Search for the cell housing the specified text and yield its [x, y] center coordinate. 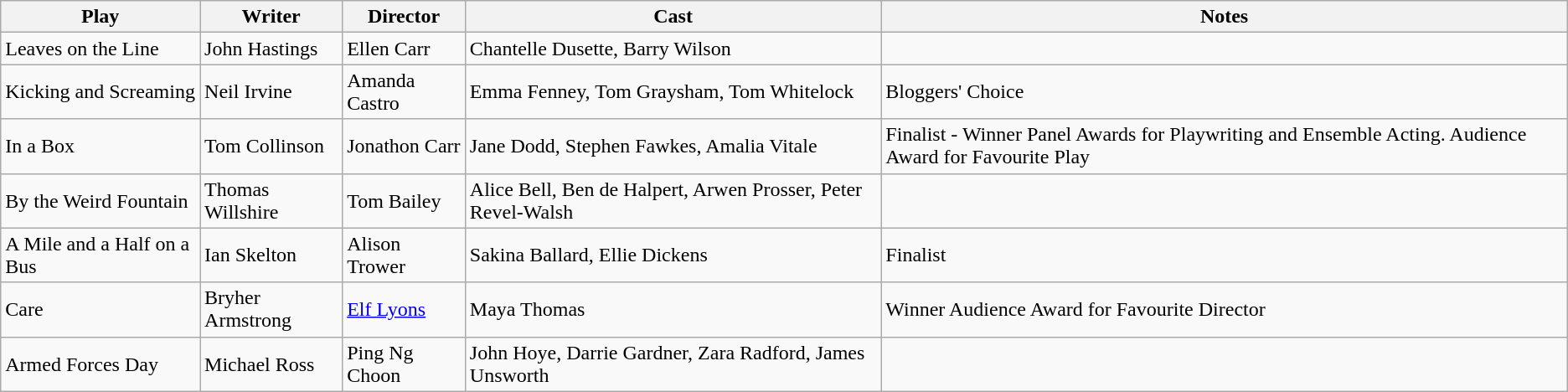
Chantelle Dusette, Barry Wilson [673, 49]
Bryher Armstrong [271, 310]
Jonathon Carr [404, 146]
Finalist - Winner Panel Awards for Playwriting and Ensemble Acting. Audience Award for Favourite Play [1225, 146]
Alice Bell, Ben de Halpert, Arwen Prosser, Peter Revel-Walsh [673, 201]
Cast [673, 17]
Bloggers' Choice [1225, 92]
John Hoye, Darrie Gardner, Zara Radford, James Unsworth [673, 364]
Amanda Castro [404, 92]
Ian Skelton [271, 255]
Neil Irvine [271, 92]
Jane Dodd, Stephen Fawkes, Amalia Vitale [673, 146]
Maya Thomas [673, 310]
By the Weird Fountain [101, 201]
Sakina Ballard, Ellie Dickens [673, 255]
Tom Bailey [404, 201]
Ellen Carr [404, 49]
Leaves on the Line [101, 49]
John Hastings [271, 49]
A Mile and a Half on a Bus [101, 255]
Tom Collinson [271, 146]
Alison Trower [404, 255]
Winner Audience Award for Favourite Director [1225, 310]
Writer [271, 17]
Director [404, 17]
Notes [1225, 17]
Care [101, 310]
Ping Ng Choon [404, 364]
Armed Forces Day [101, 364]
Kicking and Screaming [101, 92]
Play [101, 17]
Finalist [1225, 255]
In a Box [101, 146]
Emma Fenney, Tom Graysham, Tom Whitelock [673, 92]
Michael Ross [271, 364]
Elf Lyons [404, 310]
Thomas Willshire [271, 201]
